Pinpoint the cell where the given text exists, returning its (x, y) midpoint coordinate. 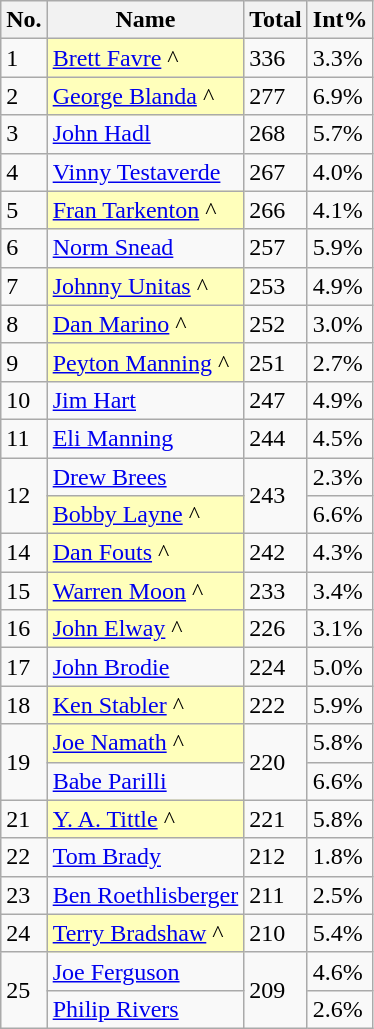
John Hadl (146, 134)
220 (276, 762)
5.7% (340, 134)
Dan Fouts ^ (146, 553)
4.5% (340, 438)
Warren Moon ^ (146, 591)
226 (276, 629)
Norm Snead (146, 248)
244 (276, 438)
336 (276, 58)
210 (276, 933)
Y. A. Tittle ^ (146, 819)
22 (24, 857)
247 (276, 400)
Name (146, 20)
Bobby Layne ^ (146, 515)
2.5% (340, 895)
212 (276, 857)
Babe Parilli (146, 781)
Philip Rivers (146, 1009)
John Brodie (146, 667)
George Blanda ^ (146, 96)
3 (24, 134)
19 (24, 762)
224 (276, 667)
221 (276, 819)
John Elway ^ (146, 629)
Fran Tarkenton ^ (146, 210)
23 (24, 895)
4 (24, 172)
3.0% (340, 324)
Joe Ferguson (146, 971)
1 (24, 58)
209 (276, 990)
253 (276, 286)
2.7% (340, 362)
Jim Hart (146, 400)
17 (24, 667)
5.4% (340, 933)
222 (276, 705)
233 (276, 591)
243 (276, 496)
14 (24, 553)
Peyton Manning ^ (146, 362)
267 (276, 172)
5 (24, 210)
Johnny Unitas ^ (146, 286)
4.0% (340, 172)
266 (276, 210)
6.9% (340, 96)
Vinny Testaverde (146, 172)
21 (24, 819)
Int% (340, 20)
2.3% (340, 477)
6 (24, 248)
24 (24, 933)
12 (24, 496)
1.8% (340, 857)
5.0% (340, 667)
No. (24, 20)
Dan Marino ^ (146, 324)
3.3% (340, 58)
4.3% (340, 553)
25 (24, 990)
211 (276, 895)
Eli Manning (146, 438)
Joe Namath ^ (146, 743)
Brett Favre ^ (146, 58)
268 (276, 134)
Tom Brady (146, 857)
277 (276, 96)
252 (276, 324)
251 (276, 362)
7 (24, 286)
Ken Stabler ^ (146, 705)
3.4% (340, 591)
242 (276, 553)
4.6% (340, 971)
11 (24, 438)
15 (24, 591)
Ben Roethlisberger (146, 895)
Terry Bradshaw ^ (146, 933)
257 (276, 248)
10 (24, 400)
2 (24, 96)
8 (24, 324)
4.1% (340, 210)
2.6% (340, 1009)
Total (276, 20)
3.1% (340, 629)
9 (24, 362)
18 (24, 705)
16 (24, 629)
Drew Brees (146, 477)
